Identify which cell holds the provided text, then report its (x, y) central coordinate. 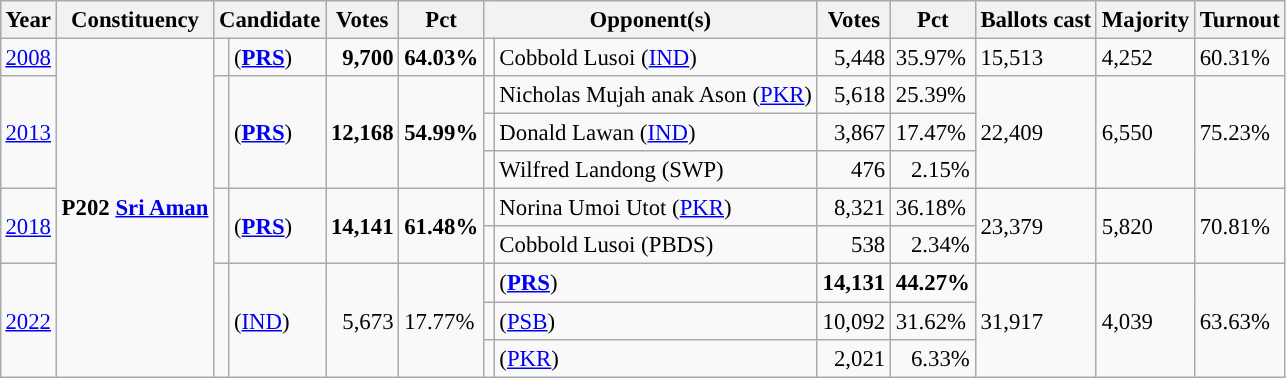
64.03% (442, 57)
476 (854, 170)
22,409 (1036, 132)
(PSB) (656, 321)
5,448 (854, 57)
12,168 (362, 132)
17.77% (442, 320)
Turnout (1240, 20)
70.81% (1240, 226)
25.39% (932, 95)
Cobbold Lusoi (PBDS) (656, 245)
61.48% (442, 226)
Norina Umoi Utot (PKR) (656, 208)
44.27% (932, 283)
(IND) (278, 320)
P202 Sri Aman (134, 207)
2018 (28, 226)
Candidate (270, 20)
6,550 (1145, 132)
(PKR) (656, 358)
14,131 (854, 283)
5,820 (1145, 226)
Ballots cast (1036, 20)
23,379 (1036, 226)
Constituency (134, 20)
Cobbold Lusoi (IND) (656, 57)
17.47% (932, 133)
2008 (28, 57)
Donald Lawan (IND) (656, 133)
31,917 (1036, 320)
15,513 (1036, 57)
10,092 (854, 321)
75.23% (1240, 132)
2013 (28, 132)
538 (854, 245)
2.34% (932, 245)
Nicholas Mujah anak Ason (PKR) (656, 95)
Year (28, 20)
63.63% (1240, 320)
6.33% (932, 358)
Opponent(s) (650, 20)
8,321 (854, 208)
Majority (1145, 20)
4,252 (1145, 57)
54.99% (442, 132)
36.18% (932, 208)
3,867 (854, 133)
2022 (28, 320)
Wilfred Landong (SWP) (656, 170)
14,141 (362, 226)
60.31% (1240, 57)
5,618 (854, 95)
5,673 (362, 320)
31.62% (932, 321)
4,039 (1145, 320)
35.97% (932, 57)
2,021 (854, 358)
2.15% (932, 170)
9,700 (362, 57)
